Scan for the cell matching the given text and deliver its [x, y] coordinate at center. 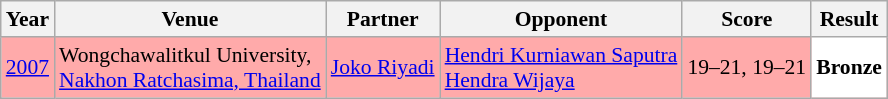
2007 [28, 68]
Joko Riyadi [383, 68]
Venue [190, 19]
Score [746, 19]
Result [849, 19]
Bronze [849, 68]
Opponent [562, 19]
Hendri Kurniawan Saputra Hendra Wijaya [562, 68]
Wongchawalitkul University,Nakhon Ratchasima, Thailand [190, 68]
19–21, 19–21 [746, 68]
Partner [383, 19]
Year [28, 19]
